Locate the cell with the specified text and output its [X, Y] center coordinate. 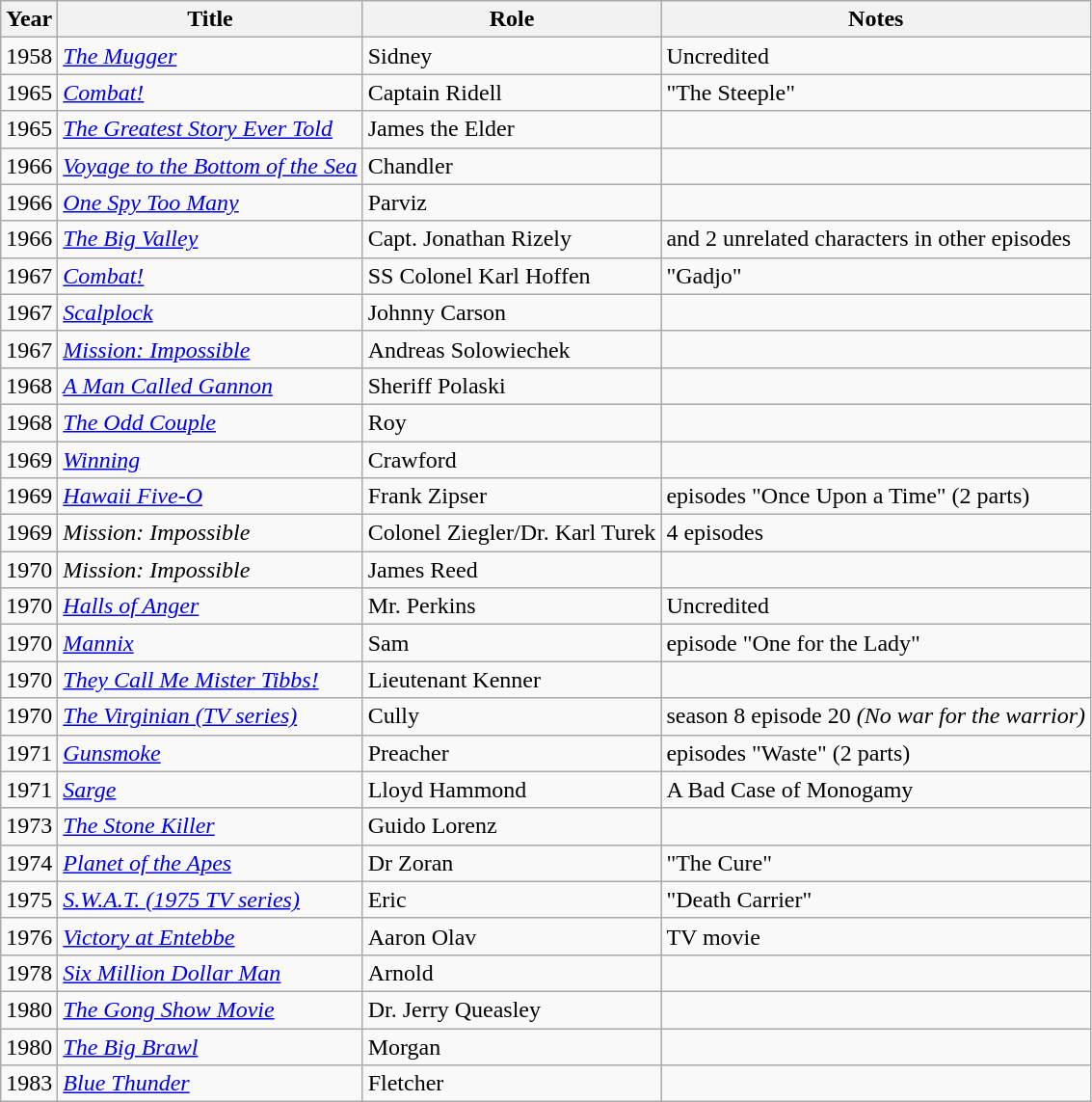
The Big Valley [210, 239]
Role [512, 19]
episodes "Once Upon a Time" (2 parts) [876, 497]
1978 [29, 973]
Blue Thunder [210, 1084]
Planet of the Apes [210, 863]
1958 [29, 56]
James Reed [512, 570]
Victory at Entebbe [210, 936]
Aaron Olav [512, 936]
A Man Called Gannon [210, 386]
1976 [29, 936]
S.W.A.T. (1975 TV series) [210, 900]
Frank Zipser [512, 497]
The Mugger [210, 56]
The Odd Couple [210, 422]
Colonel Ziegler/Dr. Karl Turek [512, 533]
Eric [512, 900]
Dr Zoran [512, 863]
Notes [876, 19]
episodes "Waste" (2 parts) [876, 753]
Sarge [210, 790]
Parviz [512, 202]
The Big Brawl [210, 1046]
Sheriff Polaski [512, 386]
SS Colonel Karl Hoffen [512, 276]
Winning [210, 460]
"Gadjo" [876, 276]
1975 [29, 900]
The Virginian (TV series) [210, 716]
and 2 unrelated characters in other episodes [876, 239]
Morgan [512, 1046]
Preacher [512, 753]
1983 [29, 1084]
Lloyd Hammond [512, 790]
Capt. Jonathan Rizely [512, 239]
Hawaii Five-O [210, 497]
"Death Carrier" [876, 900]
Roy [512, 422]
Cully [512, 716]
1973 [29, 826]
The Stone Killer [210, 826]
They Call Me Mister Tibbs! [210, 680]
"The Cure" [876, 863]
Gunsmoke [210, 753]
Title [210, 19]
Sidney [512, 56]
One Spy Too Many [210, 202]
Scalplock [210, 312]
Guido Lorenz [512, 826]
Fletcher [512, 1084]
Voyage to the Bottom of the Sea [210, 166]
Johnny Carson [512, 312]
season 8 episode 20 (No war for the warrior) [876, 716]
Year [29, 19]
episode "One for the Lady" [876, 643]
Lieutenant Kenner [512, 680]
The Gong Show Movie [210, 1009]
A Bad Case of Monogamy [876, 790]
Sam [512, 643]
Arnold [512, 973]
James the Elder [512, 129]
Andreas Solowiechek [512, 349]
Captain Ridell [512, 93]
"The Steeple" [876, 93]
Six Million Dollar Man [210, 973]
Mannix [210, 643]
4 episodes [876, 533]
Crawford [512, 460]
TV movie [876, 936]
Mr. Perkins [512, 606]
Halls of Anger [210, 606]
Dr. Jerry Queasley [512, 1009]
Chandler [512, 166]
The Greatest Story Ever Told [210, 129]
1974 [29, 863]
